Extract the [X, Y] coordinate from the center of the cell holding the provided text.  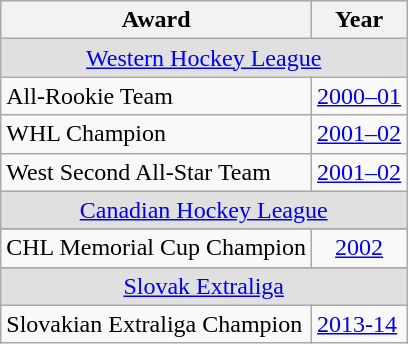
Western Hockey League [204, 58]
CHL Memorial Cup Champion [156, 248]
2002 [360, 248]
Canadian Hockey League [204, 210]
2000–01 [360, 96]
Slovakian Extraliga Champion [156, 324]
All-Rookie Team [156, 96]
2013-14 [360, 324]
Award [156, 20]
West Second All-Star Team [156, 172]
WHL Champion [156, 134]
Slovak Extraliga [204, 286]
Year [360, 20]
